From the cell containing the given text, extract its center point as (x, y) coordinate. 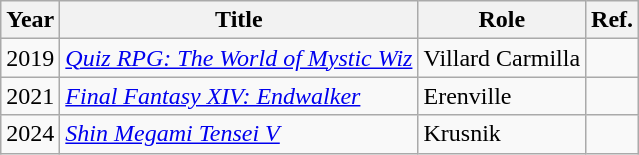
Shin Megami Tensei V (239, 134)
Role (502, 20)
Quiz RPG: The World of Mystic Wiz (239, 58)
Year (30, 20)
2019 (30, 58)
Krusnik (502, 134)
Villard Carmilla (502, 58)
2024 (30, 134)
Final Fantasy XIV: Endwalker (239, 96)
Erenville (502, 96)
Ref. (612, 20)
2021 (30, 96)
Title (239, 20)
